Determine the (X, Y) coordinate at the center of the cell enclosing the given text.  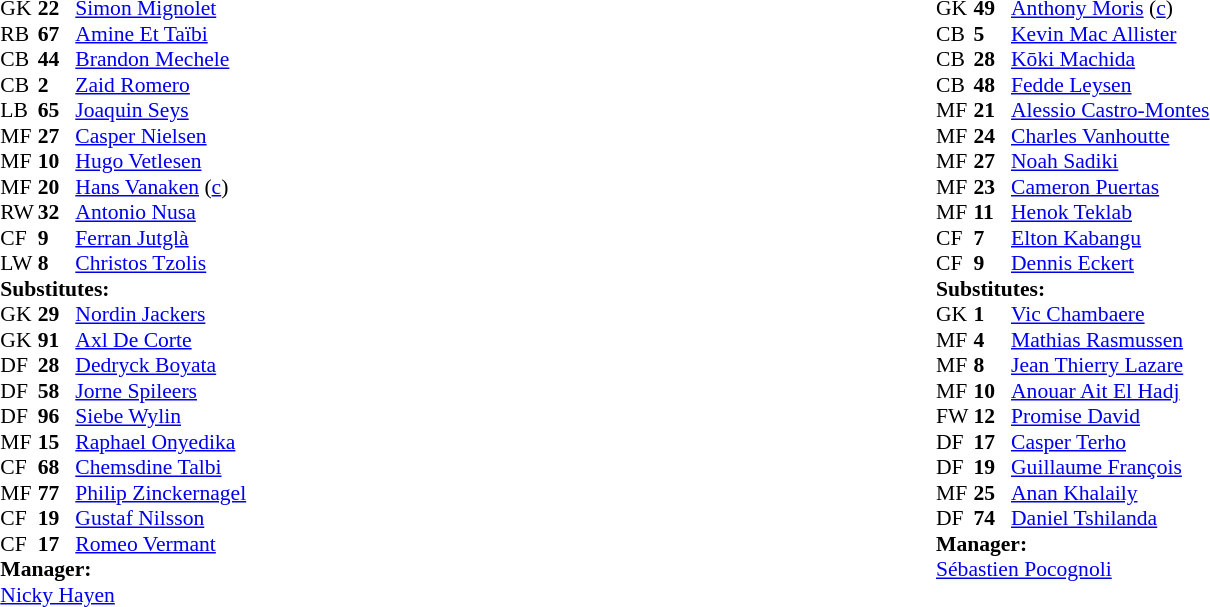
23 (993, 187)
Jorne Spileers (160, 391)
15 (57, 442)
44 (57, 59)
Joaquin Seys (160, 111)
Nordin Jackers (160, 315)
RW (19, 213)
Promise David (1110, 417)
Casper Terho (1110, 442)
Sébastien Pocognoli (1072, 569)
Vic Chambaere (1110, 315)
Fedde Leysen (1110, 85)
Cameron Puertas (1110, 187)
Daniel Tshilanda (1110, 519)
67 (57, 34)
Kevin Mac Allister (1110, 34)
24 (993, 136)
Dedryck Boyata (160, 365)
11 (993, 213)
Dennis Eckert (1110, 263)
LW (19, 263)
12 (993, 417)
Henok Teklab (1110, 213)
Hugo Vetlesen (160, 161)
Brandon Mechele (160, 59)
74 (993, 519)
Gustaf Nilsson (160, 519)
RB (19, 34)
1 (993, 315)
Jean Thierry Lazare (1110, 365)
48 (993, 85)
65 (57, 111)
Romeo Vermant (160, 544)
Raphael Onyedika (160, 442)
Philip Zinckernagel (160, 493)
96 (57, 417)
Guillaume François (1110, 467)
21 (993, 111)
20 (57, 187)
2 (57, 85)
29 (57, 315)
91 (57, 340)
Zaid Romero (160, 85)
Charles Vanhoutte (1110, 136)
68 (57, 467)
Anan Khalaily (1110, 493)
Mathias Rasmussen (1110, 340)
Siebe Wylin (160, 417)
FW (955, 417)
Casper Nielsen (160, 136)
32 (57, 213)
LB (19, 111)
7 (993, 238)
Anouar Ait El Hadj (1110, 391)
Chemsdine Talbi (160, 467)
Axl De Corte (160, 340)
58 (57, 391)
4 (993, 340)
77 (57, 493)
Ferran Jutglà (160, 238)
25 (993, 493)
Amine Et Taïbi (160, 34)
Alessio Castro-Montes (1110, 111)
Elton Kabangu (1110, 238)
5 (993, 34)
Hans Vanaken (c) (160, 187)
Kōki Machida (1110, 59)
Antonio Nusa (160, 213)
Christos Tzolis (160, 263)
Noah Sadiki (1110, 161)
